Determine the [X, Y] coordinate at the center of the cell enclosing the given text.  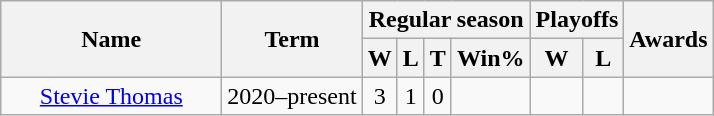
0 [438, 96]
Awards [668, 39]
Playoffs [577, 20]
Win% [490, 58]
2020–present [292, 96]
Name [112, 39]
Stevie Thomas [112, 96]
Term [292, 39]
Regular season [446, 20]
T [438, 58]
1 [410, 96]
3 [380, 96]
